Determine the [x, y] coordinate at the center of the cell enclosing the given text.  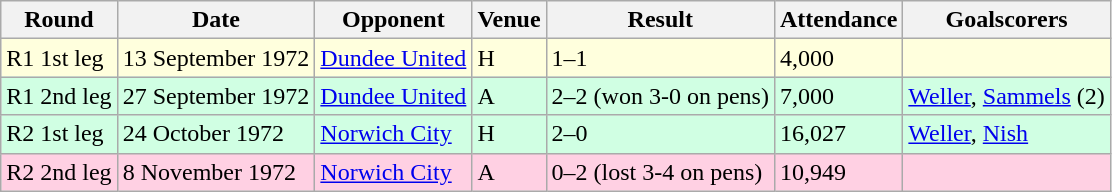
13 September 1972 [216, 58]
R1 1st leg [59, 58]
Weller, Nish [1006, 134]
Round [59, 20]
Opponent [394, 20]
8 November 1972 [216, 172]
R2 1st leg [59, 134]
10,949 [838, 172]
16,027 [838, 134]
2–2 (won 3-0 on pens) [660, 96]
Goalscorers [1006, 20]
0–2 (lost 3-4 on pens) [660, 172]
R2 2nd leg [59, 172]
1–1 [660, 58]
27 September 1972 [216, 96]
Date [216, 20]
Venue [509, 20]
R1 2nd leg [59, 96]
Attendance [838, 20]
Result [660, 20]
24 October 1972 [216, 134]
7,000 [838, 96]
4,000 [838, 58]
Weller, Sammels (2) [1006, 96]
2–0 [660, 134]
